Extract the [X, Y] coordinate from the center of the cell holding the provided text.  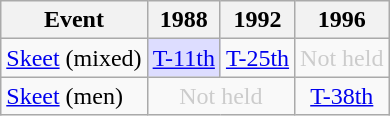
T-38th [342, 96]
1988 [184, 20]
1992 [257, 20]
Skeet (mixed) [74, 58]
T-11th [184, 58]
T-25th [257, 58]
Skeet (men) [74, 96]
Event [74, 20]
1996 [342, 20]
